Search for the cell housing the specified text and yield its [X, Y] center coordinate. 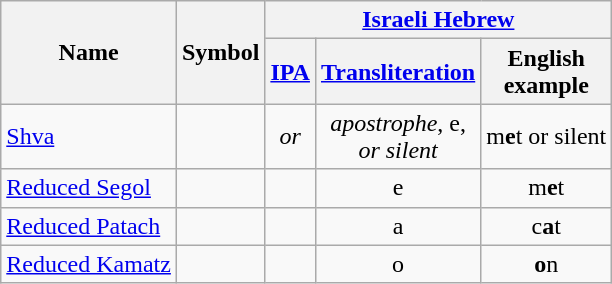
IPA [290, 72]
Symbol [220, 52]
cat [546, 226]
met [546, 188]
Israeli Hebrew [438, 20]
Englishexample [546, 72]
o [398, 264]
Reduced Segol [89, 188]
Reduced Kamatz [89, 264]
apostrophe, e,or silent [398, 136]
Transliteration [398, 72]
a [398, 226]
on [546, 264]
or [290, 136]
met or silent [546, 136]
Reduced Patach [89, 226]
Name [89, 52]
Shva [89, 136]
e [398, 188]
